Pinpoint the cell where the given text exists, returning its (x, y) midpoint coordinate. 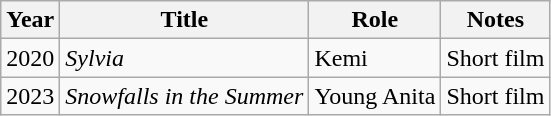
Sylvia (184, 58)
Role (375, 20)
Notes (496, 20)
Year (30, 20)
Kemi (375, 58)
2023 (30, 96)
Young Anita (375, 96)
Title (184, 20)
Snowfalls in the Summer (184, 96)
2020 (30, 58)
